Find where the given text appears and provide that cell's center as (X, Y) coordinate. 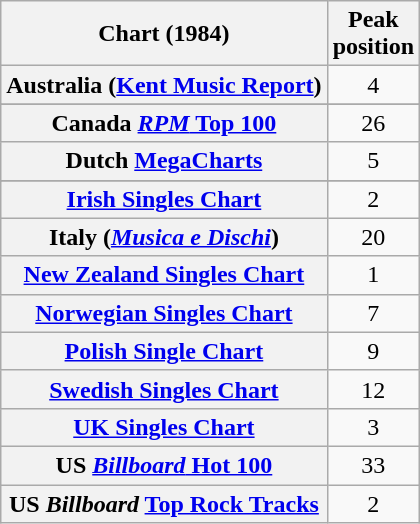
Swedish Singles Chart (164, 389)
Polish Single Chart (164, 351)
Chart (1984) (164, 34)
US Billboard Hot 100 (164, 465)
Irish Singles Chart (164, 199)
Canada RPM Top 100 (164, 123)
Italy (Musica e Dischi) (164, 237)
33 (373, 465)
Peakposition (373, 34)
1 (373, 275)
4 (373, 85)
20 (373, 237)
New Zealand Singles Chart (164, 275)
9 (373, 351)
7 (373, 313)
US Billboard Top Rock Tracks (164, 503)
3 (373, 427)
Norwegian Singles Chart (164, 313)
Dutch MegaCharts (164, 161)
12 (373, 389)
Australia (Kent Music Report) (164, 85)
5 (373, 161)
26 (373, 123)
UK Singles Chart (164, 427)
